Pinpoint the cell where the given text exists, returning its [x, y] midpoint coordinate. 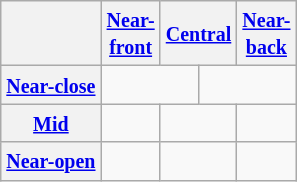
Near-back [266, 34]
Near-close [51, 85]
Near-front [130, 34]
Central [198, 34]
Mid [51, 123]
Near-open [51, 161]
